Output the [X, Y] coordinate of the center of the cell containing the given text.  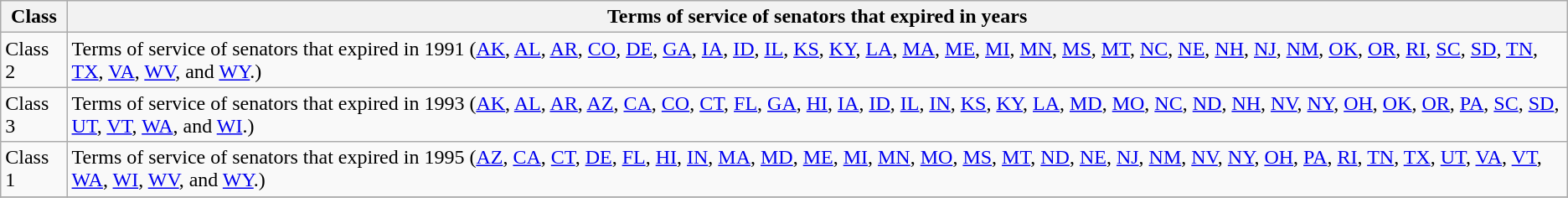
Terms of service of senators that expired in years [818, 17]
Class 1 [34, 169]
Class 2 [34, 60]
Class [34, 17]
Class 3 [34, 114]
